Identify which cell holds the provided text, then report its (x, y) central coordinate. 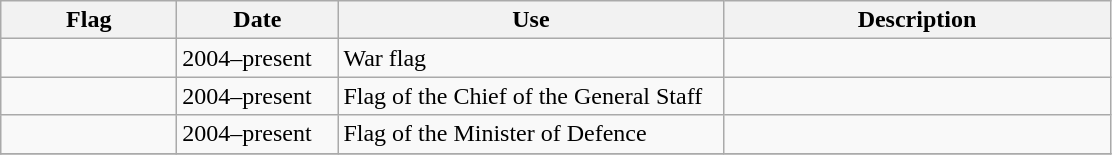
Use (531, 20)
Date (258, 20)
Flag (89, 20)
Flag of the Chief of the General Staff (531, 96)
Description (917, 20)
Flag of the Minister of Defence (531, 134)
War flag (531, 58)
